Output the (X, Y) coordinate of the center of the cell containing the given text.  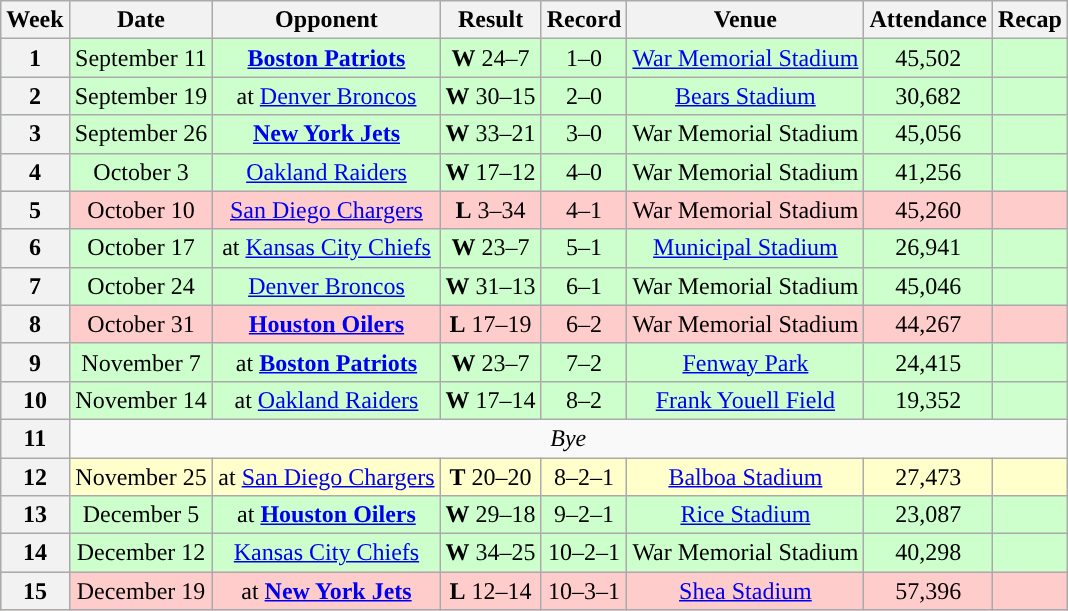
W 17–14 (490, 400)
2–0 (584, 96)
Date (141, 20)
4 (35, 172)
Recap (1030, 20)
at Denver Broncos (326, 96)
11 (35, 438)
45,502 (928, 58)
8–2–1 (584, 477)
L 17–19 (490, 324)
24,415 (928, 362)
L 12–14 (490, 591)
5 (35, 210)
30,682 (928, 96)
Rice Stadium (746, 515)
2 (35, 96)
December 5 (141, 515)
at Kansas City Chiefs (326, 248)
14 (35, 553)
Boston Patriots (326, 58)
27,473 (928, 477)
W 33–21 (490, 134)
44,267 (928, 324)
at Houston Oilers (326, 515)
9 (35, 362)
6 (35, 248)
45,260 (928, 210)
at New York Jets (326, 591)
October 17 (141, 248)
15 (35, 591)
Opponent (326, 20)
at San Diego Chargers (326, 477)
3–0 (584, 134)
8–2 (584, 400)
40,298 (928, 553)
6–2 (584, 324)
Shea Stadium (746, 591)
Fenway Park (746, 362)
7 (35, 286)
4–0 (584, 172)
10–3–1 (584, 591)
Frank Youell Field (746, 400)
W 34–25 (490, 553)
W 17–12 (490, 172)
23,087 (928, 515)
3 (35, 134)
W 24–7 (490, 58)
W 30–15 (490, 96)
4–1 (584, 210)
26,941 (928, 248)
13 (35, 515)
45,056 (928, 134)
10–2–1 (584, 553)
Denver Broncos (326, 286)
1–0 (584, 58)
6–1 (584, 286)
October 3 (141, 172)
7–2 (584, 362)
41,256 (928, 172)
W 29–18 (490, 515)
57,396 (928, 591)
Week (35, 20)
Houston Oilers (326, 324)
45,046 (928, 286)
8 (35, 324)
Kansas City Chiefs (326, 553)
October 10 (141, 210)
San Diego Chargers (326, 210)
October 31 (141, 324)
12 (35, 477)
Oakland Raiders (326, 172)
November 25 (141, 477)
November 14 (141, 400)
Bye (568, 438)
Record (584, 20)
Venue (746, 20)
September 26 (141, 134)
October 24 (141, 286)
T 20–20 (490, 477)
Attendance (928, 20)
Result (490, 20)
W 31–13 (490, 286)
Bears Stadium (746, 96)
November 7 (141, 362)
19,352 (928, 400)
Balboa Stadium (746, 477)
September 11 (141, 58)
5–1 (584, 248)
9–2–1 (584, 515)
at Oakland Raiders (326, 400)
at Boston Patriots (326, 362)
September 19 (141, 96)
December 19 (141, 591)
10 (35, 400)
1 (35, 58)
L 3–34 (490, 210)
Municipal Stadium (746, 248)
December 12 (141, 553)
New York Jets (326, 134)
